Determine the (X, Y) coordinate at the center of the cell enclosing the given text.  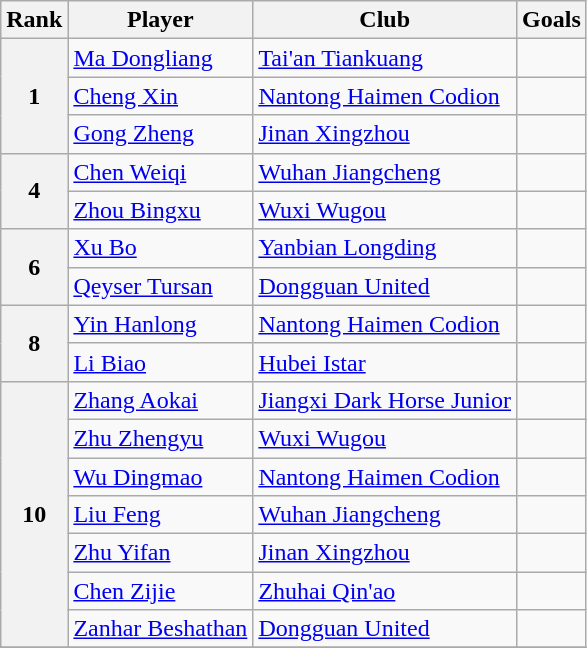
Club (385, 20)
Zhou Bingxu (160, 210)
Xu Bo (160, 248)
Zhang Aokai (160, 400)
Yin Hanlong (160, 324)
Goals (552, 20)
Liu Feng (160, 515)
10 (34, 514)
6 (34, 267)
Wu Dingmao (160, 477)
Tai'an Tiankuang (385, 58)
Gong Zheng (160, 134)
Li Biao (160, 362)
Jiangxi Dark Horse Junior (385, 400)
8 (34, 343)
Zhu Yifan (160, 553)
Chen Weiqi (160, 172)
Chen Zijie (160, 591)
Cheng Xin (160, 96)
Zanhar Beshathan (160, 629)
Zhu Zhengyu (160, 438)
Qeyser Tursan (160, 286)
1 (34, 96)
Hubei Istar (385, 362)
Yanbian Longding (385, 248)
Rank (34, 20)
Ma Dongliang (160, 58)
Zhuhai Qin'ao (385, 591)
4 (34, 191)
Player (160, 20)
